Return the (X, Y) coordinate for the center point of the cell that contains the specified text.  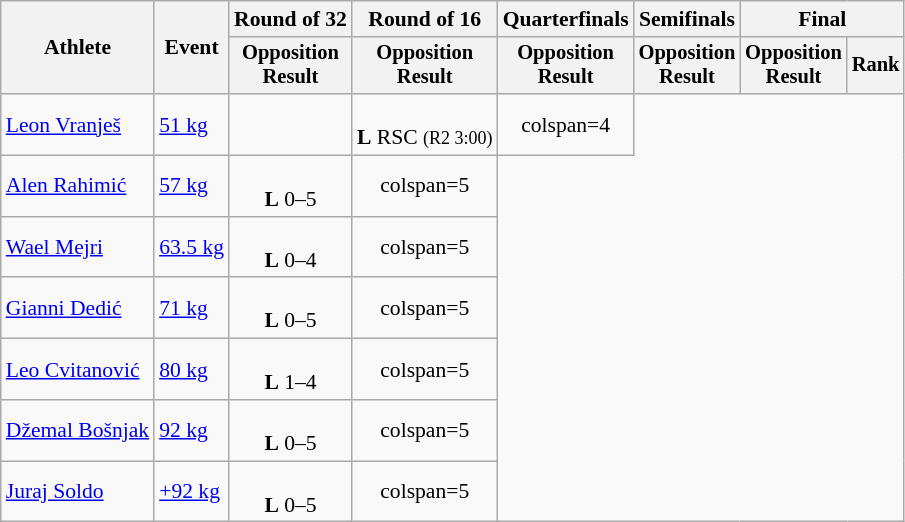
L 0–4 (290, 248)
L RSC (R2 3:00) (425, 124)
Athlete (78, 48)
71 kg (192, 308)
Juraj Soldo (78, 492)
L 1–4 (290, 370)
Quarterfinals (566, 19)
colspan=4 (566, 124)
51 kg (192, 124)
57 kg (192, 186)
Round of 16 (425, 19)
80 kg (192, 370)
Final (822, 19)
Džemal Bošnjak (78, 430)
+92 kg (192, 492)
Leon Vranješ (78, 124)
Alen Rahimić (78, 186)
Semifinals (688, 19)
Gianni Dedić (78, 308)
Rank (876, 66)
Event (192, 48)
92 kg (192, 430)
Wael Mejri (78, 248)
63.5 kg (192, 248)
Round of 32 (290, 19)
Leo Cvitanović (78, 370)
